Find where the given text appears and provide that cell's center as [x, y] coordinate. 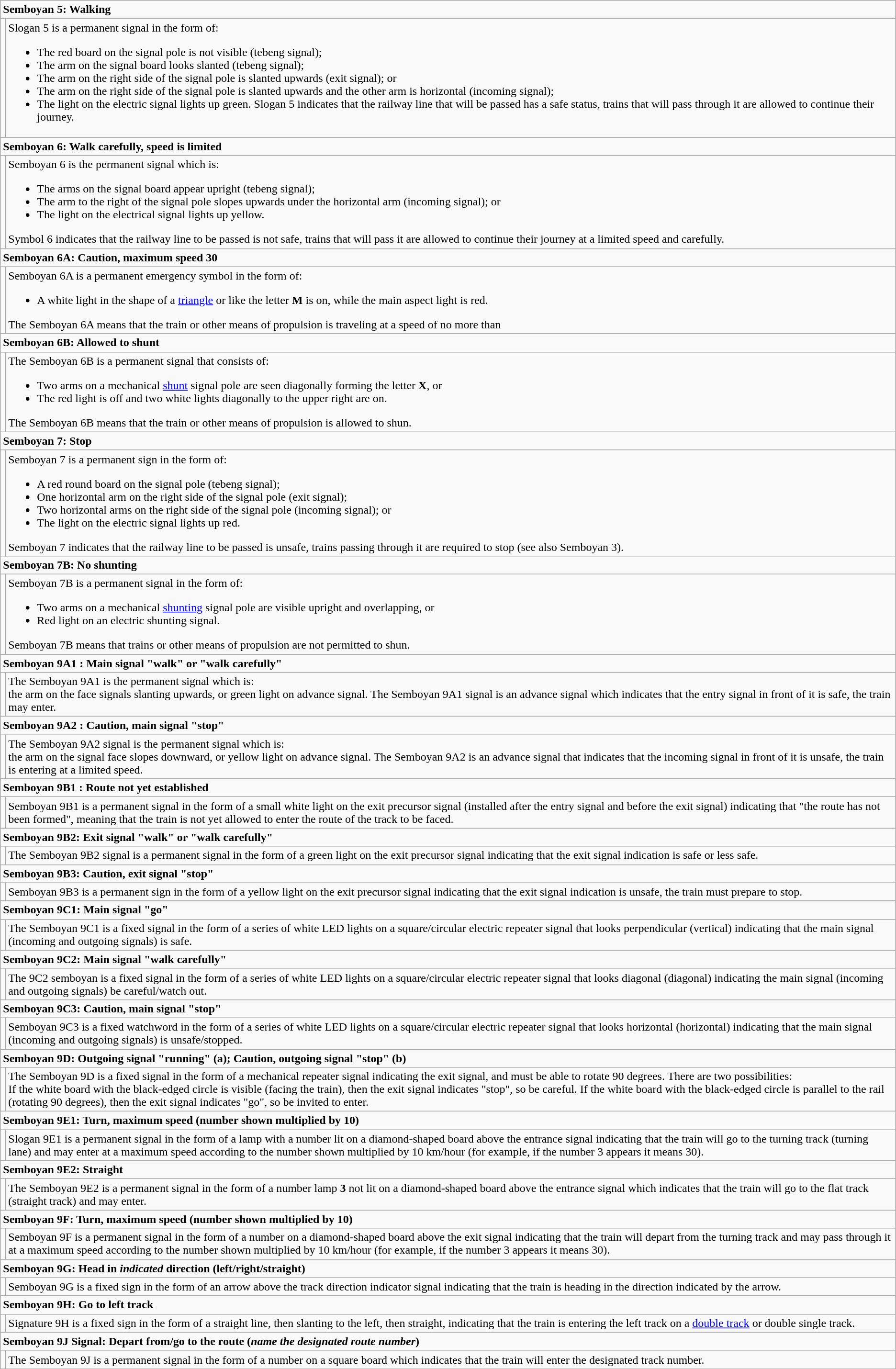
Semboyan 9C2: Main signal "walk carefully" [448, 959]
Semboyan 6B: Allowed to shunt [448, 343]
Semboyan 9A2 : Caution, main signal "stop" [448, 726]
Semboyan 7B: No shunting [448, 565]
Semboyan 9C1: Main signal "go" [448, 910]
Semboyan 7: Stop [448, 441]
Semboyan 5: Walking [448, 10]
Semboyan 9B1 : Route not yet established [448, 788]
Semboyan 6: Walk carefully, speed is limited [448, 146]
Semboyan 9B3: Caution, exit signal "stop" [448, 874]
Semboyan 9E2: Straight [448, 1170]
Semboyan 9H: Go to left track [448, 1305]
Semboyan 6A: Caution, maximum speed 30 [448, 258]
Semboyan 9G: Head in indicated direction (left/right/straight) [448, 1268]
Semboyan 9C3: Caution, main signal "stop" [448, 1009]
Semboyan 9D: Outgoing signal "running" (a); Caution, outgoing signal "stop" (b) [448, 1058]
Semboyan 9J Signal: Depart from/go to the route (name the designated route number) [448, 1341]
Semboyan 9E1: Turn, maximum speed (number shown multiplied by 10) [448, 1121]
Semboyan 9A1 : Main signal "walk" or "walk carefully" [448, 663]
Semboyan 9F: Turn, maximum speed (number shown multiplied by 10) [448, 1219]
Semboyan 9B2: Exit signal "walk" or "walk carefully" [448, 837]
